Detect which cell encompasses the target text, then output its [x, y] center coordinate. 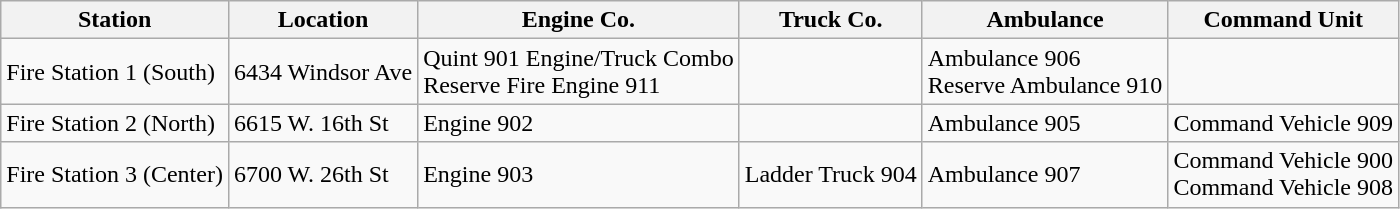
Ambulance 906Reserve Ambulance 910 [1045, 72]
Engine 902 [579, 123]
Engine 903 [579, 174]
6700 W. 26th St [322, 174]
Fire Station 3 (Center) [115, 174]
Truck Co. [830, 20]
Quint 901 Engine/Truck ComboReserve Fire Engine 911 [579, 72]
Station [115, 20]
Command Unit [1284, 20]
Ambulance 907 [1045, 174]
Ladder Truck 904 [830, 174]
Command Vehicle 909 [1284, 123]
6434 Windsor Ave [322, 72]
Location [322, 20]
Ambulance [1045, 20]
Ambulance 905 [1045, 123]
Fire Station 1 (South) [115, 72]
Command Vehicle 900Command Vehicle 908 [1284, 174]
6615 W. 16th St [322, 123]
Engine Co. [579, 20]
Fire Station 2 (North) [115, 123]
